Search for the cell housing the specified text and yield its (X, Y) center coordinate. 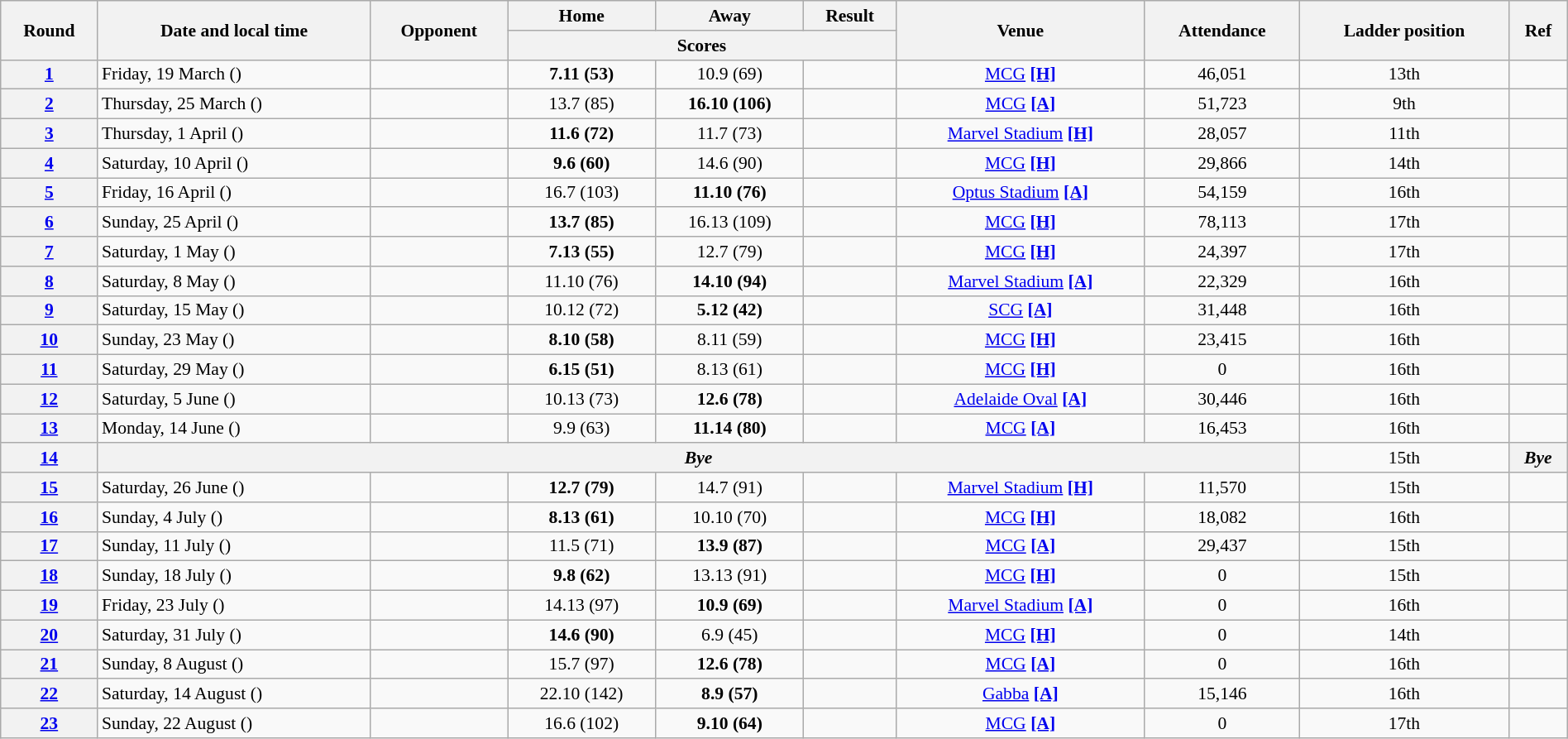
6 (50, 223)
8.11 (59) (729, 340)
Result (850, 16)
16.13 (109) (729, 223)
29,437 (1222, 546)
8 (50, 281)
16.10 (106) (729, 104)
54,159 (1222, 193)
11.5 (71) (582, 546)
11.14 (80) (729, 429)
31,448 (1222, 310)
Saturday, 10 April () (234, 163)
9.9 (63) (582, 429)
Monday, 14 June () (234, 429)
Saturday, 26 June () (234, 487)
18,082 (1222, 517)
51,723 (1222, 104)
Sunday, 8 August () (234, 665)
8.9 (57) (729, 694)
24,397 (1222, 252)
13 (50, 429)
Friday, 19 March () (234, 74)
14.7 (91) (729, 487)
13th (1404, 74)
6.9 (45) (729, 635)
29,866 (1222, 163)
16.6 (102) (582, 723)
Attendance (1222, 30)
10.13 (73) (582, 399)
16 (50, 517)
15,146 (1222, 694)
13.9 (87) (729, 546)
Away (729, 16)
Gabba [A] (1021, 694)
3 (50, 134)
7.11 (53) (582, 74)
Ref (1538, 30)
30,446 (1222, 399)
17 (50, 546)
Sunday, 23 May () (234, 340)
9 (50, 310)
5 (50, 193)
19 (50, 606)
Scores (702, 46)
10.10 (70) (729, 517)
Saturday, 1 May () (234, 252)
21 (50, 665)
Round (50, 30)
15.7 (97) (582, 665)
14.10 (94) (729, 281)
23,415 (1222, 340)
22,329 (1222, 281)
SCG [A] (1021, 310)
16,453 (1222, 429)
Ladder position (1404, 30)
10.12 (72) (582, 310)
14 (50, 458)
Saturday, 15 May () (234, 310)
9.10 (64) (729, 723)
16.7 (103) (582, 193)
Sunday, 25 April () (234, 223)
9.8 (62) (582, 576)
Venue (1021, 30)
11 (50, 370)
2 (50, 104)
Date and local time (234, 30)
11,570 (1222, 487)
7.13 (55) (582, 252)
9th (1404, 104)
15 (50, 487)
Sunday, 22 August () (234, 723)
Saturday, 8 May () (234, 281)
Opponent (439, 30)
8.10 (58) (582, 340)
Saturday, 31 July () (234, 635)
1 (50, 74)
Friday, 23 July () (234, 606)
23 (50, 723)
22.10 (142) (582, 694)
Thursday, 25 March () (234, 104)
Saturday, 5 June () (234, 399)
Thursday, 1 April () (234, 134)
Saturday, 14 August () (234, 694)
4 (50, 163)
11.7 (73) (729, 134)
Sunday, 18 July () (234, 576)
7 (50, 252)
28,057 (1222, 134)
6.15 (51) (582, 370)
46,051 (1222, 74)
18 (50, 576)
Friday, 16 April () (234, 193)
78,113 (1222, 223)
11.6 (72) (582, 134)
5.12 (42) (729, 310)
Sunday, 4 July () (234, 517)
14.13 (97) (582, 606)
10 (50, 340)
9.6 (60) (582, 163)
Saturday, 29 May () (234, 370)
Sunday, 11 July () (234, 546)
11th (1404, 134)
Adelaide Oval [A] (1021, 399)
Home (582, 16)
13.13 (91) (729, 576)
12 (50, 399)
20 (50, 635)
22 (50, 694)
Optus Stadium [A] (1021, 193)
